Return (x, y) of the center of cell containing provided text 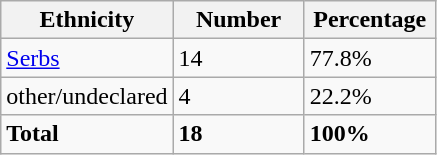
Total (87, 134)
Number (238, 20)
Percentage (370, 20)
Serbs (87, 58)
22.2% (370, 96)
14 (238, 58)
100% (370, 134)
Ethnicity (87, 20)
18 (238, 134)
4 (238, 96)
77.8% (370, 58)
other/undeclared (87, 96)
